Locate the cell with the specified text and output its [X, Y] center coordinate. 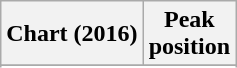
Peakposition [189, 34]
Chart (2016) [72, 34]
